Locate the cell with the specified text and output its [X, Y] center coordinate. 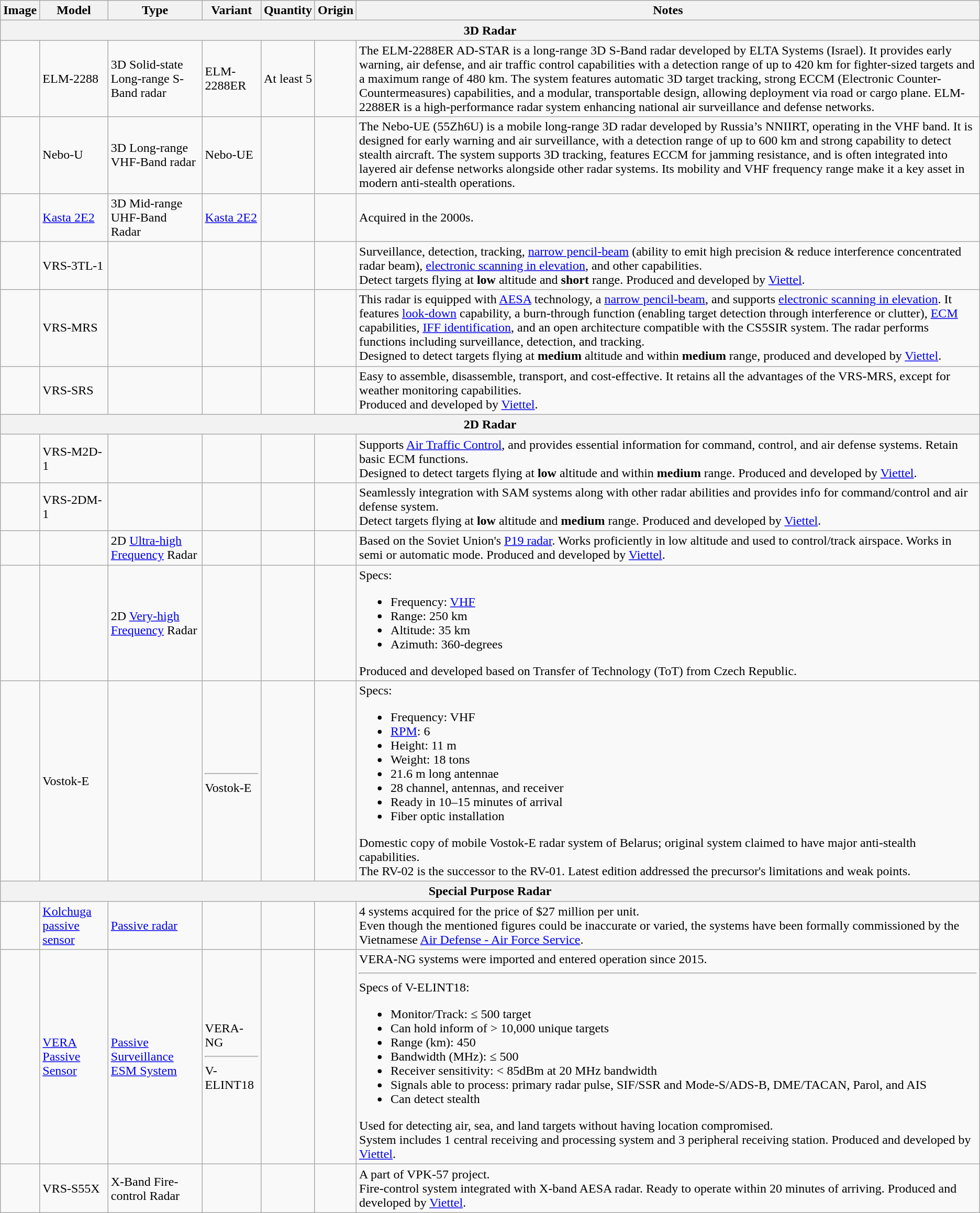
Nebo-U [74, 155]
VRS-3TL-1 [74, 266]
3D Mid-range UHF-Band Radar [155, 217]
Origin [335, 10]
X-Band Fire-control Radar [155, 1188]
Image [20, 10]
Kolchuga passive sensor [74, 925]
VERA Passive Sensor [74, 1057]
VERA-NGV-ELINT18 [231, 1057]
2D Radar [490, 424]
VRS-2DM-1 [74, 506]
2D Very-high Frequency Radar [155, 622]
Notes [668, 10]
Quantity [288, 10]
ELM-2288ER [231, 79]
Type [155, 10]
Nebo-UE [231, 155]
Variant [231, 10]
3D Solid-state Long-range S-Band radar [155, 79]
Acquired in the 2000s. [668, 217]
Passive radar [155, 925]
3D Radar [490, 30]
2D Ultra-high Frequency Radar [155, 548]
ELM-2288 [74, 79]
Model [74, 10]
Passive Surveillance ESM System [155, 1057]
Specs:Frequency: VHFRange: 250 kmAltitude: 35 kmAzimuth: 360-degreesProduced and developed based on Transfer of Technology (ToT) from Czech Republic. [668, 622]
VRS-S55X [74, 1188]
Special Purpose Radar [490, 891]
At least 5 [288, 79]
VRS-M2D-1 [74, 458]
3D Long-range VHF-Band radar [155, 155]
VRS-SRS [74, 390]
VRS-MRS [74, 328]
